Detect which cell encompasses the target text, then output its (X, Y) center coordinate. 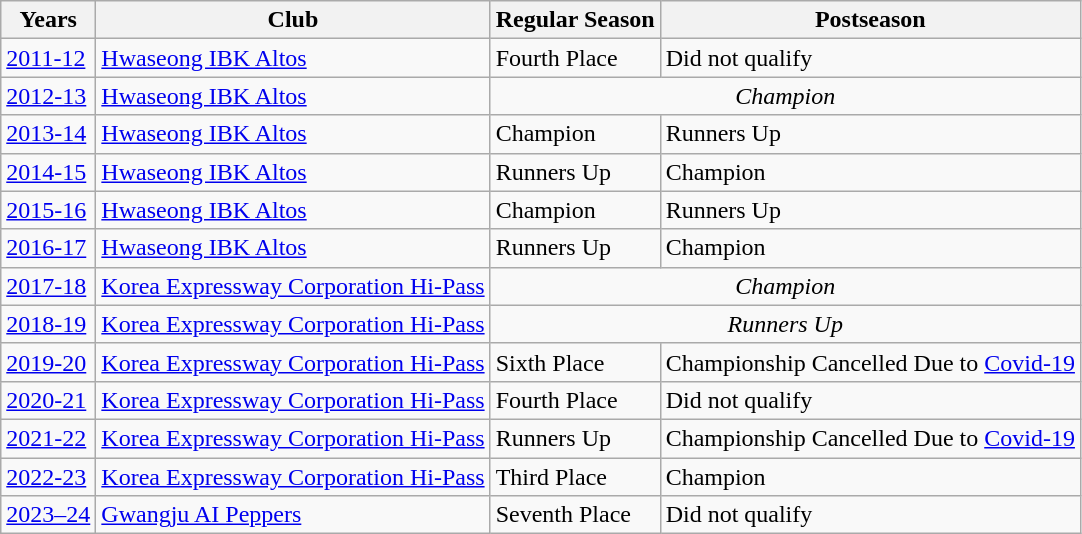
2015-16 (48, 210)
2022-23 (48, 477)
Regular Season (575, 20)
2011-12 (48, 58)
2021-22 (48, 438)
Gwangju AI Peppers (293, 515)
2020-21 (48, 400)
Third Place (575, 477)
2014-15 (48, 172)
2016-17 (48, 248)
Years (48, 20)
Sixth Place (575, 362)
2012-13 (48, 96)
2023–24 (48, 515)
2017-18 (48, 286)
2013-14 (48, 134)
Club (293, 20)
Seventh Place (575, 515)
2019-20 (48, 362)
2018-19 (48, 324)
Postseason (870, 20)
